Detect which cell encompasses the target text, then output its [x, y] center coordinate. 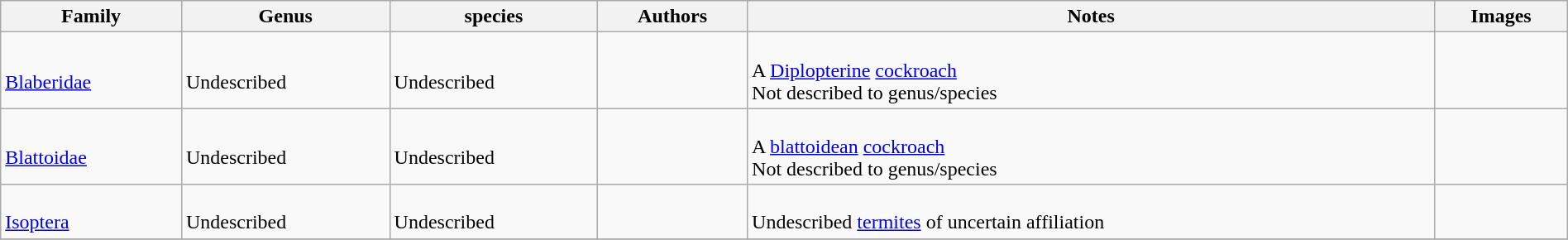
Blaberidae [91, 70]
Notes [1092, 17]
A Diplopterine cockroach Not described to genus/species [1092, 70]
Undescribed termites of uncertain affiliation [1092, 212]
Isoptera [91, 212]
Genus [285, 17]
Images [1502, 17]
A blattoidean cockroachNot described to genus/species [1092, 146]
Authors [673, 17]
species [494, 17]
Family [91, 17]
Blattoidae [91, 146]
